For the text-containing cell, return its midpoint in [X, Y] coordinate format. 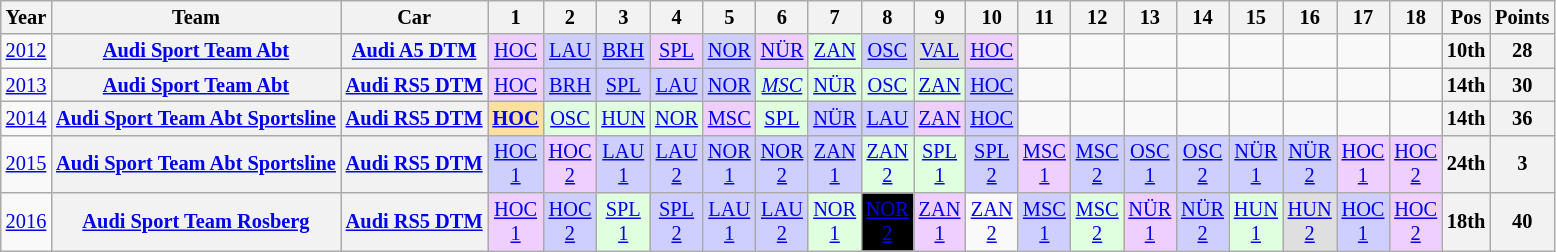
10 [992, 17]
7 [834, 17]
28 [1522, 51]
18 [1416, 17]
13 [1150, 17]
1 [516, 17]
HUN1 [1256, 222]
HUN [623, 118]
HUN2 [1310, 222]
Year [26, 17]
OSC1 [1150, 164]
VAL [940, 51]
12 [1098, 17]
14 [1202, 17]
Pos [1466, 17]
9 [940, 17]
2013 [26, 85]
30 [1522, 85]
5 [730, 17]
2016 [26, 222]
17 [1364, 17]
16 [1310, 17]
2012 [26, 51]
Audi Sport Team Rosberg [196, 222]
Audi A5 DTM [414, 51]
11 [1044, 17]
2015 [26, 164]
8 [888, 17]
36 [1522, 118]
6 [782, 17]
2 [570, 17]
10th [1466, 51]
Points [1522, 17]
24th [1466, 164]
18th [1466, 222]
Car [414, 17]
4 [676, 17]
2014 [26, 118]
Team [196, 17]
OSC2 [1202, 164]
40 [1522, 222]
15 [1256, 17]
